Capture the cell that displays the provided text and extract its (x, y) central coordinate. 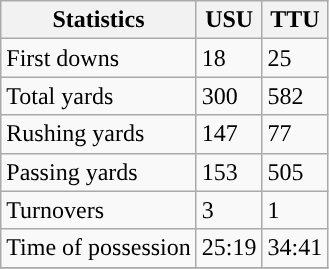
153 (229, 172)
TTU (295, 20)
First downs (99, 58)
Time of possession (99, 248)
25:19 (229, 248)
Passing yards (99, 172)
3 (229, 210)
Rushing yards (99, 134)
582 (295, 96)
34:41 (295, 248)
77 (295, 134)
Total yards (99, 96)
147 (229, 134)
300 (229, 96)
USU (229, 20)
25 (295, 58)
Statistics (99, 20)
505 (295, 172)
18 (229, 58)
Turnovers (99, 210)
1 (295, 210)
